Identify which cell holds the provided text, then report its [x, y] central coordinate. 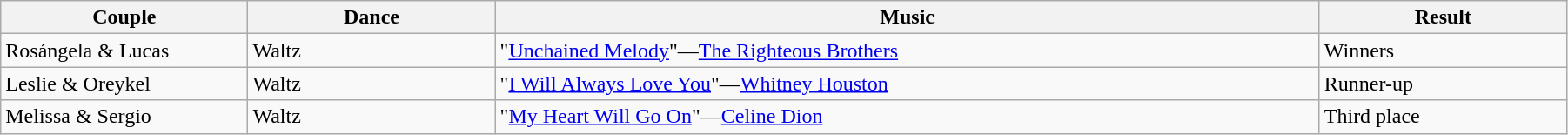
"Unchained Melody"—The Righteous Brothers [907, 51]
Couple [124, 17]
Runner-up [1443, 84]
"I Will Always Love You"—Whitney Houston [907, 84]
Leslie & Oreykel [124, 84]
Winners [1443, 51]
Result [1443, 17]
Music [907, 17]
Dance [372, 17]
Third place [1443, 117]
Melissa & Sergio [124, 117]
"My Heart Will Go On"—Celine Dion [907, 117]
Rosángela & Lucas [124, 51]
